Return [X, Y] of the center of cell containing provided text 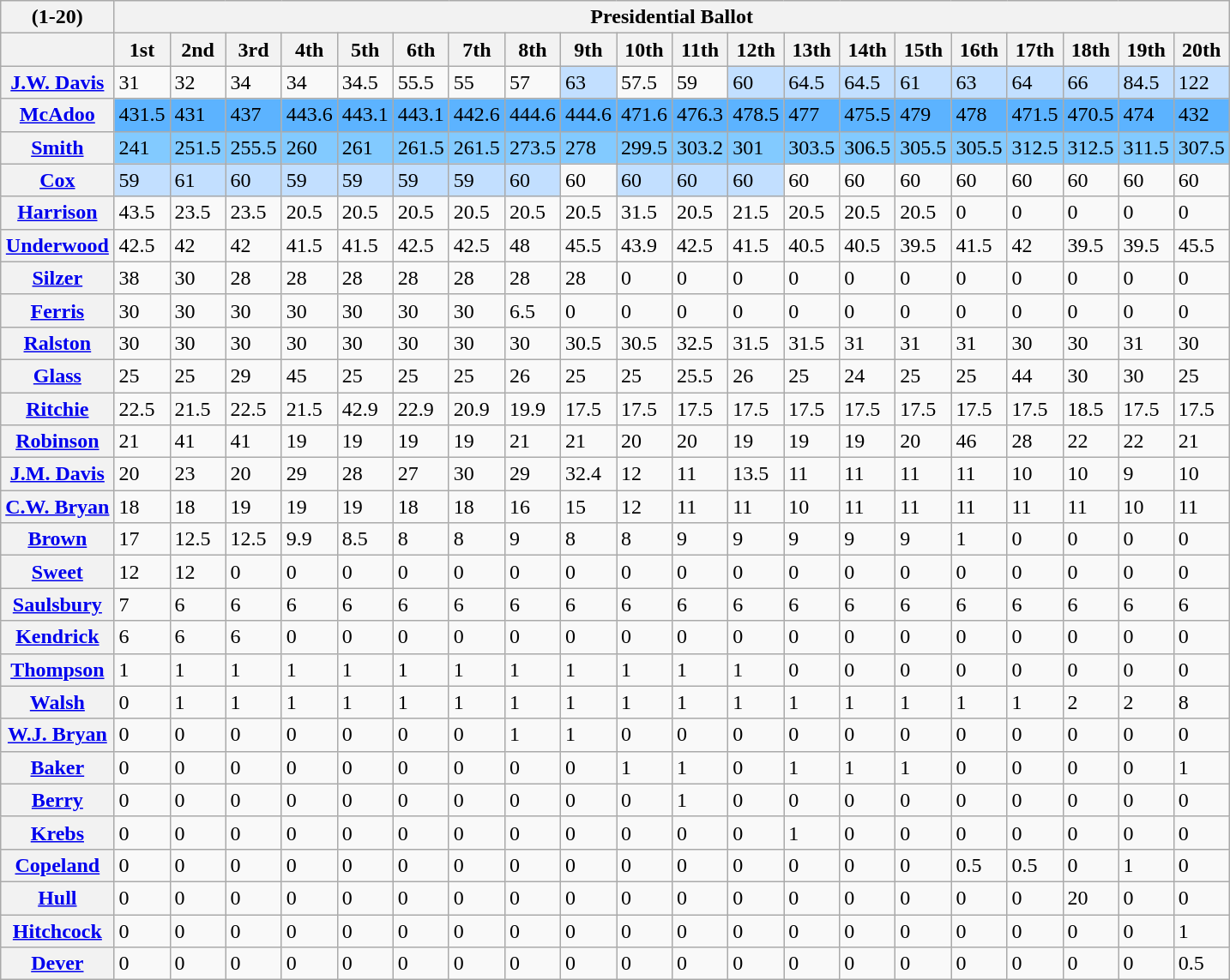
17 [142, 539]
32 [197, 82]
278 [588, 147]
9.9 [309, 539]
J.M. Davis [57, 474]
241 [142, 147]
11th [700, 50]
Harrison [57, 213]
2nd [197, 50]
6th [420, 50]
7 [142, 604]
Brown [57, 539]
18th [1091, 50]
3rd [254, 50]
42.9 [365, 409]
Robinson [57, 442]
8.5 [365, 539]
Ritchie [57, 409]
43.5 [142, 213]
260 [309, 147]
Silzer [57, 278]
477 [811, 115]
Smith [57, 147]
Krebs [57, 833]
Kendrick [57, 637]
16th [980, 50]
307.5 [1201, 147]
471.5 [1034, 115]
15 [588, 507]
32.5 [700, 343]
478 [980, 115]
261 [365, 147]
22.9 [420, 409]
Walsh [57, 702]
311.5 [1146, 147]
10th [645, 50]
Presidential Ballot [672, 17]
57 [532, 82]
122 [1201, 82]
443.6 [309, 115]
57.5 [645, 82]
470.5 [1091, 115]
17th [1034, 50]
Cox [57, 180]
Berry [57, 800]
45 [309, 376]
Baker [57, 767]
Hull [57, 898]
Sweet [57, 572]
44 [1034, 376]
306.5 [868, 147]
20.9 [477, 409]
479 [923, 115]
4th [309, 50]
20th [1201, 50]
19th [1146, 50]
Ferris [57, 310]
19.9 [532, 409]
18.5 [1091, 409]
7th [477, 50]
251.5 [197, 147]
Hitchcock [57, 930]
66 [1091, 82]
13.5 [757, 474]
299.5 [645, 147]
431.5 [142, 115]
5th [365, 50]
476.3 [700, 115]
43.9 [645, 245]
34.5 [365, 82]
Copeland [57, 865]
255.5 [254, 147]
8th [532, 50]
471.6 [645, 115]
431 [197, 115]
27 [420, 474]
301 [757, 147]
273.5 [532, 147]
9th [588, 50]
16 [532, 507]
Thompson [57, 670]
6.5 [532, 310]
55.5 [420, 82]
478.5 [757, 115]
55 [477, 82]
15th [923, 50]
C.W. Bryan [57, 507]
13th [811, 50]
24 [868, 376]
23 [197, 474]
(1-20) [57, 17]
64 [1034, 82]
84.5 [1146, 82]
J.W. Davis [57, 82]
475.5 [868, 115]
Underwood [57, 245]
14th [868, 50]
474 [1146, 115]
437 [254, 115]
303.2 [700, 147]
46 [980, 442]
442.6 [477, 115]
1st [142, 50]
McAdoo [57, 115]
Glass [57, 376]
12th [757, 50]
432 [1201, 115]
Dever [57, 964]
32.4 [588, 474]
25.5 [700, 376]
48 [532, 245]
303.5 [811, 147]
Ralston [57, 343]
38 [142, 278]
Saulsbury [57, 604]
W.J. Bryan [57, 735]
